Detect which cell encompasses the target text, then output its [X, Y] center coordinate. 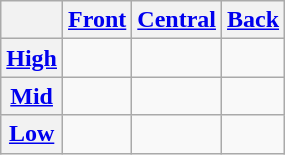
Mid [32, 96]
Low [32, 134]
Front [98, 20]
High [32, 58]
Back [254, 20]
Central [177, 20]
